Locate the cell with the specified text and output its (X, Y) center coordinate. 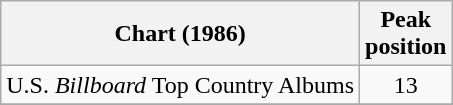
Peakposition (406, 34)
Chart (1986) (180, 34)
13 (406, 85)
U.S. Billboard Top Country Albums (180, 85)
